Return the (X, Y) coordinate for the center point of the cell that contains the specified text.  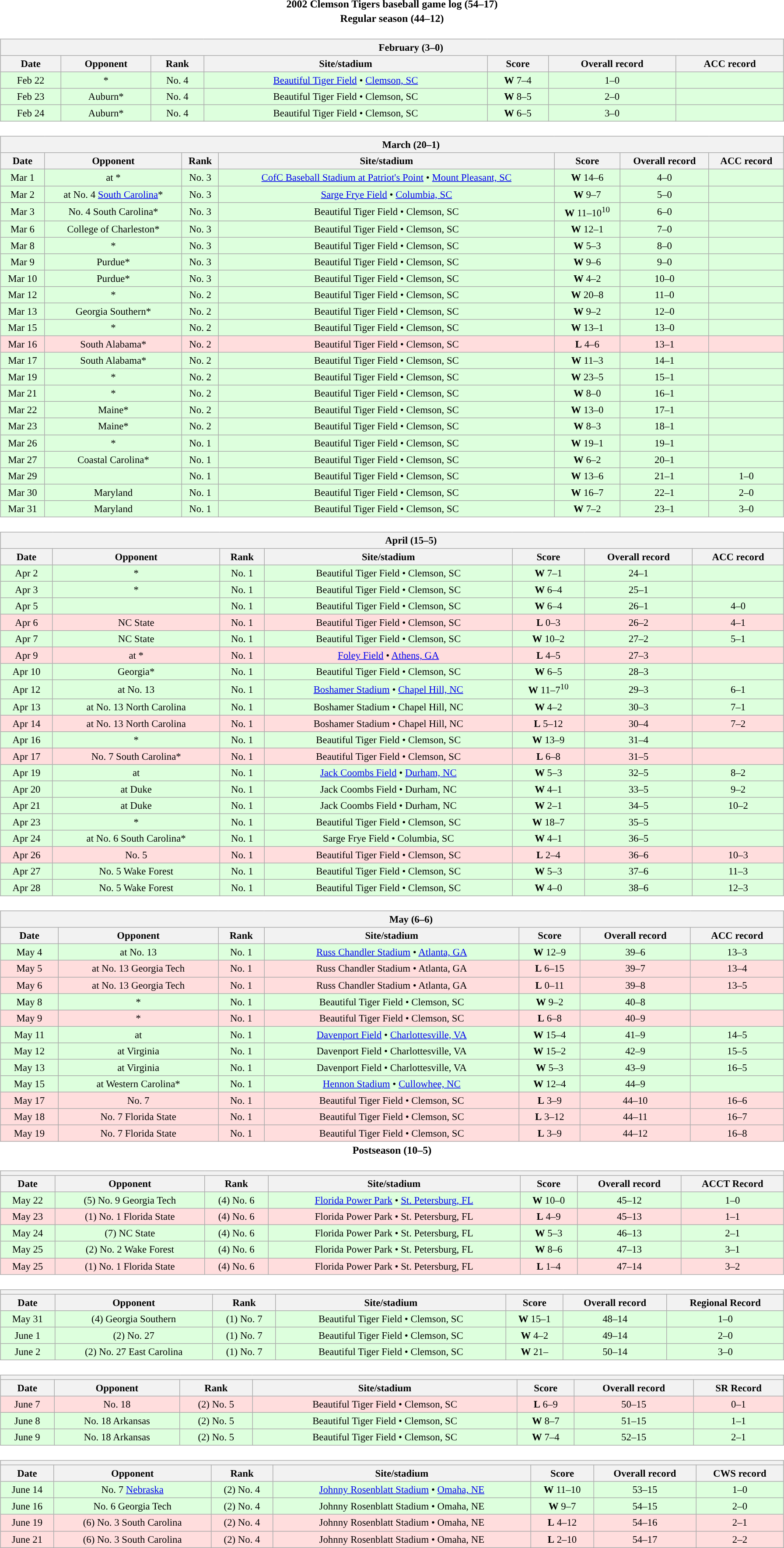
16–6 (737, 1100)
24–1 (639, 573)
Mar 13 (23, 311)
W 9–6 (587, 262)
39–7 (635, 969)
22–1 (665, 492)
Apr 20 (27, 789)
Mar 19 (23, 377)
Apr 21 (27, 806)
May 15 (30, 1084)
at Western Carolina* (138, 1084)
54–16 (645, 1523)
No. 4 South Carolina* (113, 211)
39–6 (635, 952)
May (6–6) (392, 920)
31–5 (639, 756)
W 15–2 (549, 1051)
Apr 3 (27, 590)
40–9 (635, 1018)
16–7 (737, 1117)
Apr 12 (27, 689)
50–14 (615, 1351)
3–1 (732, 1250)
W 23–5 (587, 377)
W 8–0 (587, 393)
42–9 (635, 1051)
May 9 (30, 1018)
Apr 13 (27, 707)
5–1 (738, 639)
37–6 (639, 871)
2–2 (740, 1539)
No. 7 (138, 1100)
W 8–3 (587, 426)
27–2 (639, 639)
at No. 6 South Carolina* (136, 839)
L 6–9 (546, 1404)
Apr 14 (27, 723)
L 2–10 (562, 1539)
L 5–12 (549, 723)
45–12 (630, 1200)
44–10 (635, 1100)
Hennon Stadium • Cullowhee, NC (392, 1084)
31–4 (639, 740)
Mar 12 (23, 295)
26–1 (639, 606)
Mar 22 (23, 410)
Mar 3 (23, 211)
Apr 27 (27, 871)
10–3 (738, 855)
7–1 (738, 707)
Apr 26 (27, 855)
SR Record (738, 1388)
7–2 (738, 723)
11–3 (738, 871)
W 11–710 (549, 689)
CofC Baseball Stadium at Patriot's Point • Mount Pleasant, SC (387, 178)
19–1 (665, 443)
9–0 (665, 262)
23–1 (665, 509)
(2) No. 27 (134, 1335)
W 6–2 (587, 460)
(4) Georgia Southern (134, 1319)
16–8 (737, 1133)
16–1 (665, 393)
Mar 31 (23, 509)
February (3–0) (392, 47)
Feb 24 (31, 113)
May 31 (28, 1319)
Feb 22 (31, 80)
W 15–4 (549, 1035)
W 13–9 (549, 740)
54–15 (645, 1506)
14–1 (665, 361)
L 0–3 (549, 622)
May 8 (30, 1002)
12–0 (665, 311)
June 8 (27, 1421)
June 19 (27, 1523)
Mar 27 (23, 460)
45–13 (630, 1217)
38–6 (639, 888)
No. 7 South Carolina* (136, 756)
Georgia Southern* (113, 311)
Mar 10 (23, 278)
15–5 (737, 1051)
26–2 (639, 622)
6–1 (738, 689)
W 8–6 (549, 1250)
Apr 7 (27, 639)
53–15 (645, 1490)
W 15–1 (535, 1319)
June 16 (27, 1506)
33–5 (639, 789)
3–2 (732, 1266)
39–8 (635, 985)
28–3 (639, 672)
W 13–0 (587, 410)
May 19 (30, 1133)
Apr 23 (27, 822)
April (15–5) (392, 540)
W 13–6 (587, 476)
Mar 15 (23, 328)
18–1 (665, 426)
May 11 (30, 1035)
March (20–1) (392, 145)
Feb 23 (31, 97)
W 16–7 (587, 492)
47–14 (630, 1266)
36–6 (639, 855)
13–4 (737, 969)
54–17 (645, 1539)
No. 5 (136, 855)
May 6 (30, 985)
50–15 (633, 1404)
W 20–8 (587, 295)
Apr 24 (27, 839)
May 17 (30, 1100)
May 13 (30, 1067)
L 4–12 (562, 1523)
41–9 (635, 1035)
Apr 2 (27, 573)
7–0 (665, 229)
Mar 21 (23, 393)
30–4 (639, 723)
Apr 5 (27, 606)
Foley Field • Athens, GA (388, 656)
May 24 (28, 1233)
June 2 (28, 1351)
W 11–3 (587, 361)
L 1–4 (549, 1266)
June 1 (28, 1335)
8–0 (665, 246)
No. 18 (117, 1404)
No. 7 Nebraska (132, 1490)
W 7–2 (587, 509)
43–9 (635, 1067)
Mar 9 (23, 262)
44–9 (635, 1084)
Mar 29 (23, 476)
30–3 (639, 707)
May 22 (28, 1200)
W 7–1 (549, 573)
Mar 6 (23, 229)
W 2–1 (549, 806)
51–15 (633, 1421)
Mar 16 (23, 344)
May 4 (30, 952)
10–2 (738, 806)
W 21– (535, 1351)
Apr 16 (27, 740)
June 9 (27, 1437)
12–3 (738, 888)
Coastal Carolina* (113, 460)
5–0 (665, 194)
W 8–7 (546, 1421)
Apr 10 (27, 672)
4–1 (738, 622)
11–0 (665, 295)
W 8–5 (518, 97)
13–1 (665, 344)
47–13 (630, 1250)
May 5 (30, 969)
May 12 (30, 1051)
15–1 (665, 377)
16–5 (737, 1067)
32–5 (639, 772)
Mar 23 (23, 426)
Apr 19 (27, 772)
44–11 (635, 1117)
49–14 (615, 1335)
(2) No. 27 East Carolina (134, 1351)
Georgia* (136, 672)
40–8 (635, 1002)
14–5 (737, 1035)
W 10–0 (549, 1200)
W 12–1 (587, 229)
36–5 (639, 839)
Regional Record (725, 1302)
May 23 (28, 1217)
L 2–4 (549, 855)
(2) No. 2 Wake Forest (130, 1250)
Mar 26 (23, 443)
17–1 (665, 410)
25–1 (639, 590)
Mar 8 (23, 246)
W 10–2 (549, 639)
CWS record (740, 1474)
13–5 (737, 985)
No. 6 Georgia Tech (132, 1506)
W 12–4 (549, 1084)
June 21 (27, 1539)
L 6–15 (549, 969)
at No. 4 South Carolina* (113, 194)
(7) NC State (130, 1233)
Mar 17 (23, 361)
L 4–6 (587, 344)
52–15 (633, 1437)
9–2 (738, 789)
ACCT Record (732, 1184)
0–1 (738, 1404)
6–0 (665, 211)
20–1 (665, 460)
W 19–1 (587, 443)
Apr 6 (27, 622)
10–0 (665, 278)
27–3 (639, 656)
L 0–11 (549, 985)
8–2 (738, 772)
21–1 (665, 476)
W 11–1010 (587, 211)
L 3–12 (549, 1117)
June 14 (27, 1490)
34–5 (639, 806)
L 4–9 (549, 1217)
Apr 9 (27, 656)
W 18–7 (549, 822)
June 7 (27, 1404)
13–0 (665, 328)
13–3 (737, 952)
L 4–5 (549, 656)
May 18 (30, 1117)
College of Charleston* (113, 229)
29–3 (639, 689)
44–12 (635, 1133)
Apr 17 (27, 756)
W 12–9 (549, 952)
W 4–0 (549, 888)
Mar 2 (23, 194)
W 13–1 (587, 328)
W 14–6 (587, 178)
35–5 (639, 822)
46–13 (630, 1233)
Mar 1 (23, 178)
48–14 (615, 1319)
(5) No. 9 Georgia Tech (130, 1200)
Apr 28 (27, 888)
Mar 30 (23, 492)
W 11–10 (562, 1490)
